Determine the (X, Y) coordinate at the center of the cell enclosing the given text.  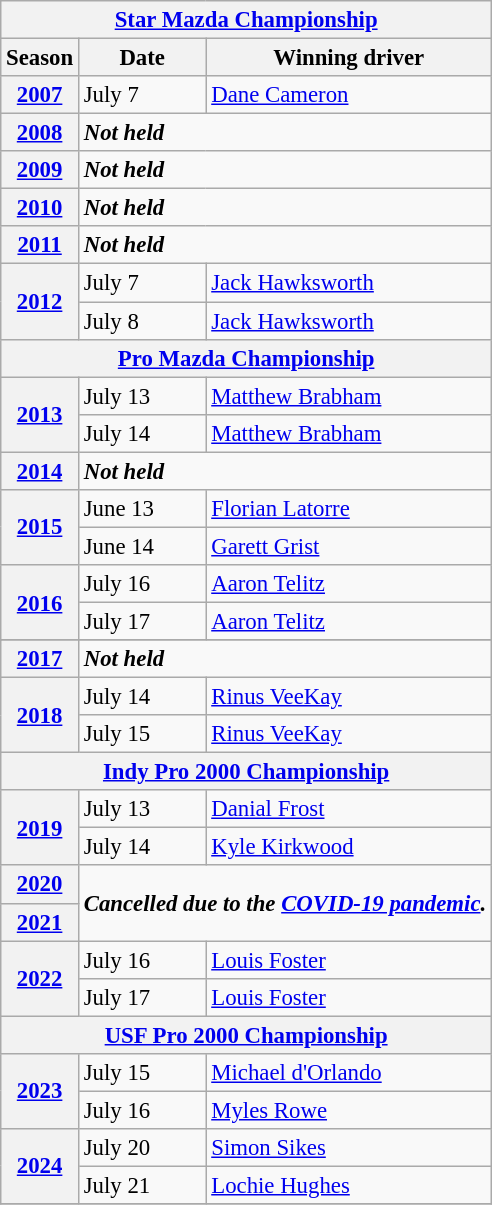
Myles Rowe (349, 1110)
July 8 (142, 321)
Garett Grist (349, 546)
2013 (40, 414)
2014 (40, 471)
2016 (40, 602)
2010 (40, 208)
Star Mazda Championship (246, 20)
Simon Sikes (349, 1148)
2021 (40, 922)
June 14 (142, 546)
Kyle Kirkwood (349, 847)
Date (142, 58)
Season (40, 58)
2019 (40, 828)
Lochie Hughes (349, 1185)
2011 (40, 245)
2020 (40, 885)
Danial Frost (349, 809)
Indy Pro 2000 Championship (246, 772)
2009 (40, 170)
June 13 (142, 509)
2023 (40, 1092)
2018 (40, 716)
July 20 (142, 1148)
Michael d'Orlando (349, 1073)
2007 (40, 95)
2012 (40, 302)
Florian Latorre (349, 509)
2017 (40, 659)
2008 (40, 133)
2022 (40, 978)
2015 (40, 528)
Cancelled due to the COVID-19 pandemic. (284, 904)
Dane Cameron (349, 95)
July 21 (142, 1185)
Winning driver (349, 58)
USF Pro 2000 Championship (246, 1035)
2024 (40, 1166)
Pro Mazda Championship (246, 358)
